Extract the (x, y) coordinate from the center of the cell holding the provided text.  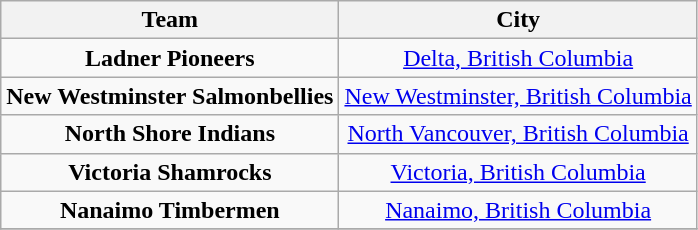
New Westminster, British Columbia (518, 96)
Ladner Pioneers (170, 58)
Nanaimo Timbermen (170, 210)
Team (170, 20)
New Westminster Salmonbellies (170, 96)
City (518, 20)
Victoria Shamrocks (170, 172)
North Vancouver, British Columbia (518, 134)
Delta, British Columbia (518, 58)
North Shore Indians (170, 134)
Victoria, British Columbia (518, 172)
Nanaimo, British Columbia (518, 210)
